Find where the given text appears and provide that cell's center as (X, Y) coordinate. 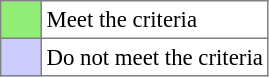
Meet the criteria (154, 20)
Do not meet the criteria (154, 57)
